For the text-containing cell, return its midpoint in [X, Y] coordinate format. 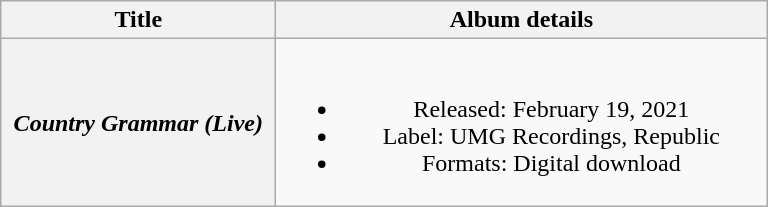
Album details [522, 20]
Country Grammar (Live) [138, 122]
Released: February 19, 2021Label: UMG Recordings, RepublicFormats: Digital download [522, 122]
Title [138, 20]
